Extract the (x, y) coordinate from the center of the cell holding the provided text.  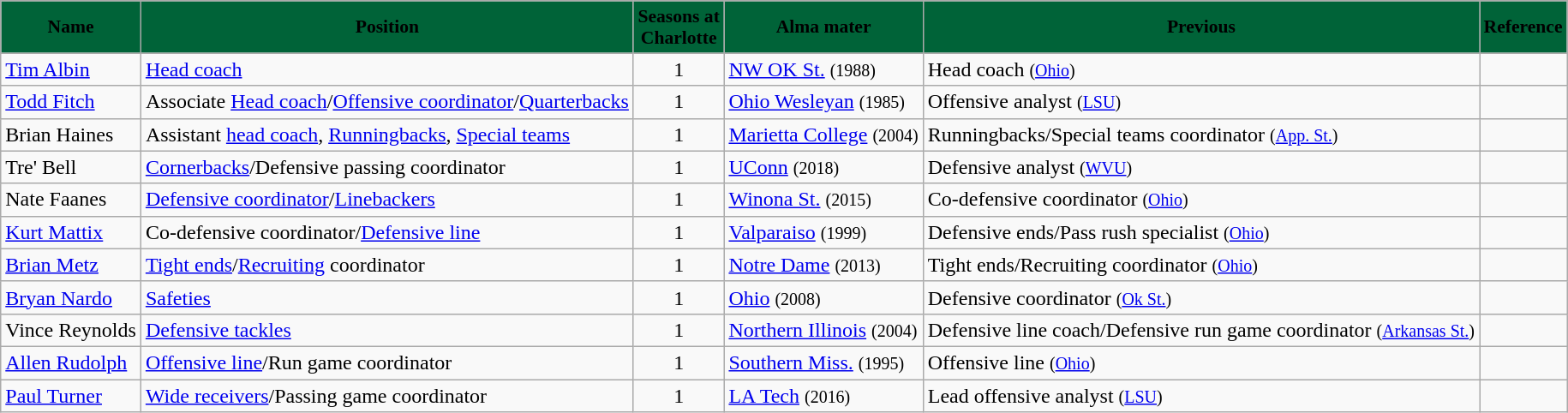
Co-defensive coordinator/Defensive line (387, 232)
Wide receivers/Passing game coordinator (387, 395)
Defensive line coach/Defensive run game coordinator (Arkansas St.) (1201, 330)
UConn (2018) (823, 167)
Defensive analyst (WVU) (1201, 167)
Offensive line/Run game coordinator (387, 362)
Name (71, 27)
LA Tech (2016) (823, 395)
Tim Albin (71, 69)
Bryan Nardo (71, 297)
Marietta College (2004) (823, 135)
Safeties (387, 297)
Head coach (Ohio) (1201, 69)
Allen Rudolph (71, 362)
Associate Head coach/Offensive coordinator/Quarterbacks (387, 102)
Position (387, 27)
Assistant head coach, Runningbacks, Special teams (387, 135)
Co-defensive coordinator (Ohio) (1201, 200)
Lead offensive analyst (LSU) (1201, 395)
Defensive coordinator (Ok St.) (1201, 297)
Brian Haines (71, 135)
Alma mater (823, 27)
Defensive tackles (387, 330)
Offensive line (Ohio) (1201, 362)
Northern Illinois (2004) (823, 330)
Previous (1201, 27)
Runningbacks/Special teams coordinator (App. St.) (1201, 135)
NW OK St. (1988) (823, 69)
Tight ends/Recruiting coordinator (Ohio) (1201, 265)
Tight ends/Recruiting coordinator (387, 265)
Ohio (2008) (823, 297)
Cornerbacks/Defensive passing coordinator (387, 167)
Brian Metz (71, 265)
Paul Turner (71, 395)
Head coach (387, 69)
Valparaiso (1999) (823, 232)
Winona St. (2015) (823, 200)
Defensive coordinator/Linebackers (387, 200)
Ohio Wesleyan (1985) (823, 102)
Tre' Bell (71, 167)
Defensive ends/Pass rush specialist (Ohio) (1201, 232)
Nate Faanes (71, 200)
Southern Miss. (1995) (823, 362)
Seasons atCharlotte (679, 27)
Vince Reynolds (71, 330)
Kurt Mattix (71, 232)
Notre Dame (2013) (823, 265)
Reference (1523, 27)
Todd Fitch (71, 102)
Offensive analyst (LSU) (1201, 102)
